Extract the (X, Y) coordinate from the center of the cell holding the provided text.  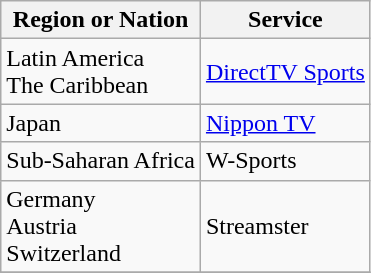
W-Sports (285, 161)
GermanyAustriaSwitzerland (101, 226)
Japan (101, 123)
Service (285, 20)
Streamster (285, 226)
Region or Nation (101, 20)
Sub-Saharan Africa (101, 161)
DirectTV Sports (285, 72)
Latin AmericaThe Caribbean (101, 72)
Nippon TV (285, 123)
